For the text-containing cell, return its midpoint in [X, Y] coordinate format. 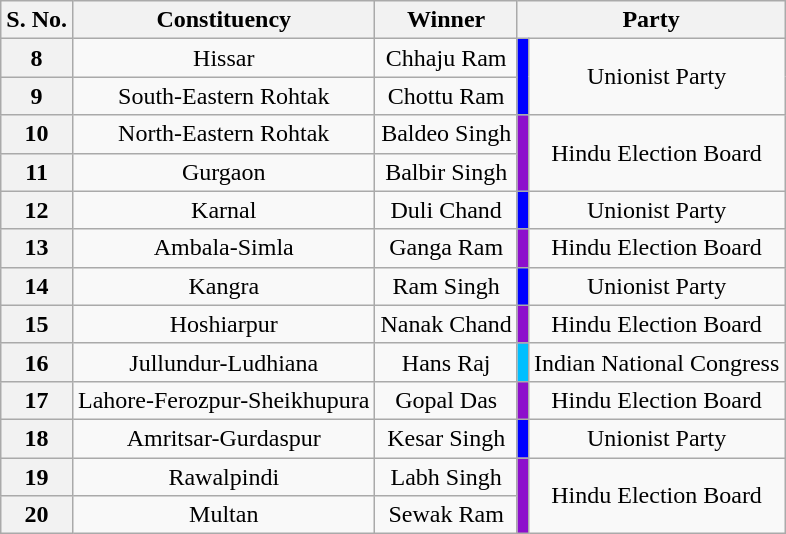
16 [37, 362]
Labh Singh [446, 477]
9 [37, 96]
Sewak Ram [446, 515]
8 [37, 58]
Ram Singh [446, 286]
Winner [446, 20]
Hans Raj [446, 362]
15 [37, 324]
North-Eastern Rohtak [223, 134]
11 [37, 172]
Karnal [223, 210]
13 [37, 248]
South-Eastern Rohtak [223, 96]
Party [650, 20]
Balbir Singh [446, 172]
Lahore-Ferozpur-Sheikhupura [223, 400]
Amritsar-Gurdaspur [223, 438]
Constituency [223, 20]
14 [37, 286]
Ganga Ram [446, 248]
19 [37, 477]
Gurgaon [223, 172]
Chottu Ram [446, 96]
Nanak Chand [446, 324]
20 [37, 515]
12 [37, 210]
Duli Chand [446, 210]
Chhaju Ram [446, 58]
Jullundur-Ludhiana [223, 362]
Hissar [223, 58]
18 [37, 438]
S. No. [37, 20]
Kesar Singh [446, 438]
Kangra [223, 286]
Baldeo Singh [446, 134]
Hoshiarpur [223, 324]
17 [37, 400]
Ambala-Simla [223, 248]
Rawalpindi [223, 477]
Multan [223, 515]
Gopal Das [446, 400]
10 [37, 134]
Indian National Congress [656, 362]
